Locate the cell with the specified text and output its [x, y] center coordinate. 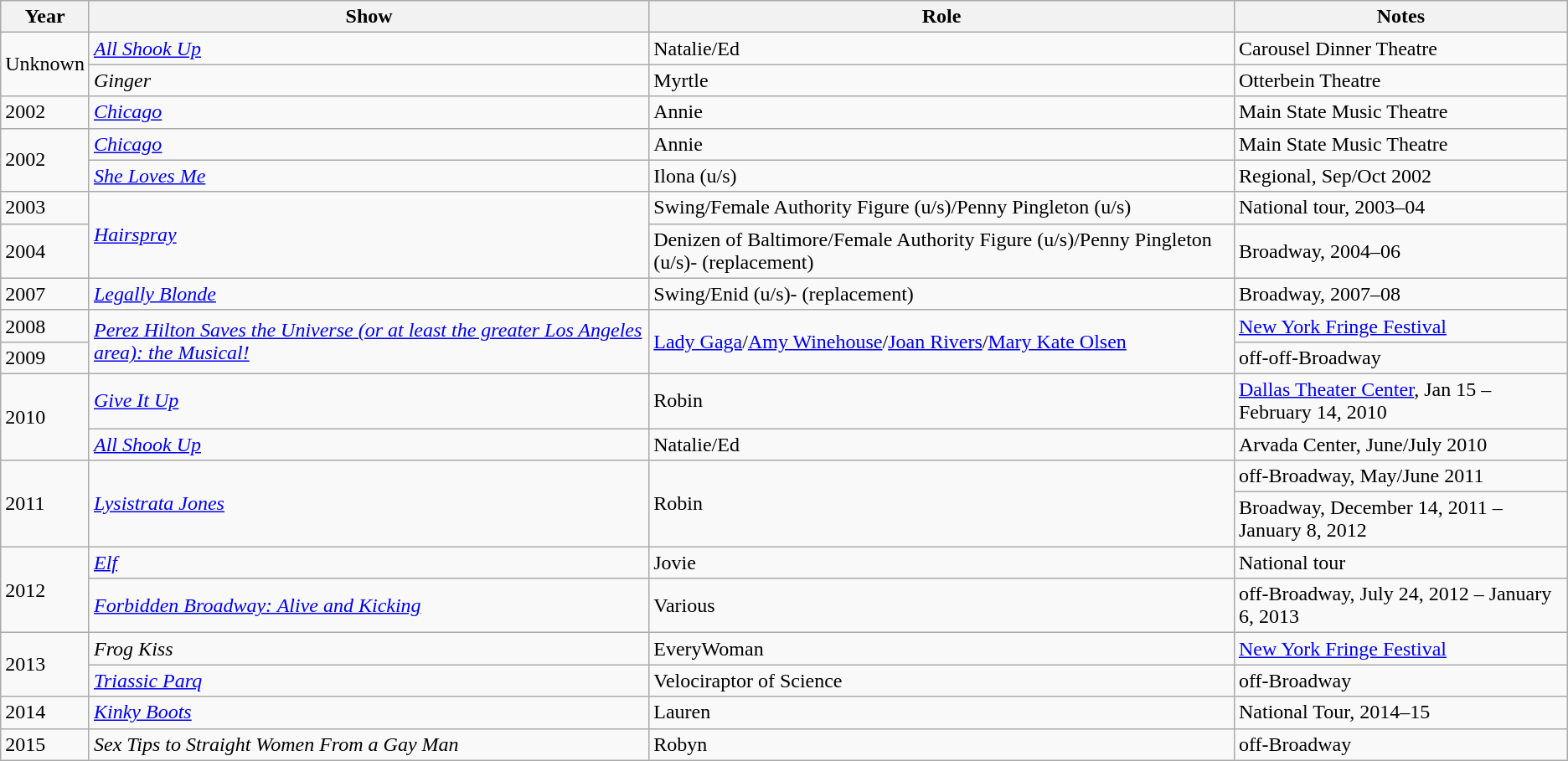
Regional, Sep/Oct 2002 [1400, 176]
Ilona (u/s) [941, 176]
Myrtle [941, 80]
2012 [45, 589]
Denizen of Baltimore/Female Authority Figure (u/s)/Penny Pingleton (u/s)- (replacement) [941, 251]
EveryWoman [941, 649]
Unknown [45, 64]
Dallas Theater Center, Jan 15 – February 14, 2010 [1400, 400]
Swing/Female Authority Figure (u/s)/Penny Pingleton (u/s) [941, 208]
Various [941, 606]
Elf [369, 563]
Broadway, 2004–06 [1400, 251]
Forbidden Broadway: Alive and Kicking [369, 606]
2009 [45, 357]
2004 [45, 251]
2011 [45, 504]
Broadway, December 14, 2011 – January 8, 2012 [1400, 519]
Ginger [369, 80]
Notes [1400, 17]
Carousel Dinner Theatre [1400, 49]
Role [941, 17]
Lady Gaga/Amy Winehouse/Joan Rivers/Mary Kate Olsen [941, 342]
2007 [45, 294]
off-Broadway, May/June 2011 [1400, 476]
National tour, 2003–04 [1400, 208]
2014 [45, 712]
Lauren [941, 712]
Sex Tips to Straight Women From a Gay Man [369, 744]
National tour [1400, 563]
Kinky Boots [369, 712]
Triassic Parq [369, 681]
off-Broadway, July 24, 2012 – January 6, 2013 [1400, 606]
Lysistrata Jones [369, 504]
Jovie [941, 563]
2013 [45, 665]
Show [369, 17]
Robyn [941, 744]
2008 [45, 326]
Year [45, 17]
Hairspray [369, 234]
She Loves Me [369, 176]
Perez Hilton Saves the Universe (or at least the greater Los Angeles area): the Musical! [369, 342]
Swing/Enid (u/s)- (replacement) [941, 294]
Arvada Center, June/July 2010 [1400, 445]
2015 [45, 744]
2010 [45, 417]
Broadway, 2007–08 [1400, 294]
National Tour, 2014–15 [1400, 712]
Legally Blonde [369, 294]
Velociraptor of Science [941, 681]
Give It Up [369, 400]
2003 [45, 208]
off-off-Broadway [1400, 357]
Otterbein Theatre [1400, 80]
Frog Kiss [369, 649]
